Capture the cell that displays the provided text and extract its (X, Y) central coordinate. 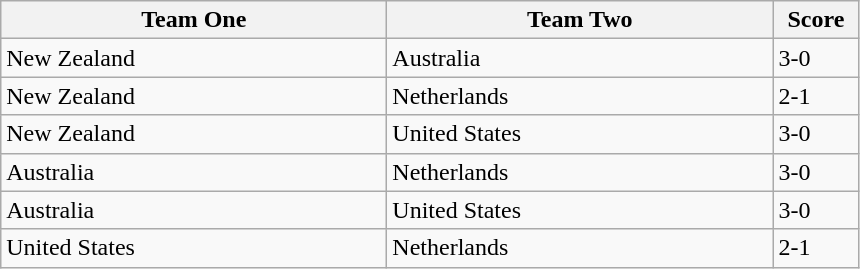
Team One (194, 20)
Score (816, 20)
Team Two (580, 20)
